Capture the cell that displays the provided text and extract its [x, y] central coordinate. 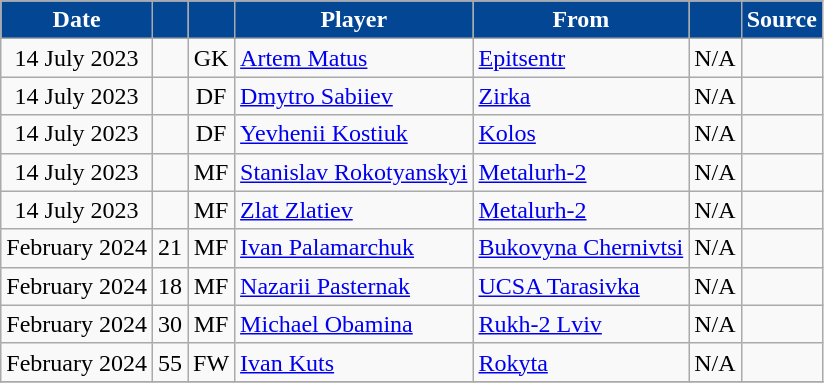
21 [170, 248]
From [581, 20]
Yevhenii Kostiuk [354, 134]
55 [170, 362]
30 [170, 324]
Dmytro Sabiiev [354, 96]
FW [212, 362]
Michael Obamina [354, 324]
Rukh-2 Lviv [581, 324]
Bukovyna Chernivtsi [581, 248]
Ivan Palamarchuk [354, 248]
Artem Matus [354, 58]
Rokyta [581, 362]
18 [170, 286]
GK [212, 58]
Kolos [581, 134]
Zirka [581, 96]
Nazarii Pasternak [354, 286]
Source [782, 20]
Ivan Kuts [354, 362]
UCSA Tarasivka [581, 286]
Zlat Zlatiev [354, 210]
Date [77, 20]
Player [354, 20]
Stanislav Rokotyanskyi [354, 172]
Epitsentr [581, 58]
